Identify which cell holds the provided text, then report its (X, Y) central coordinate. 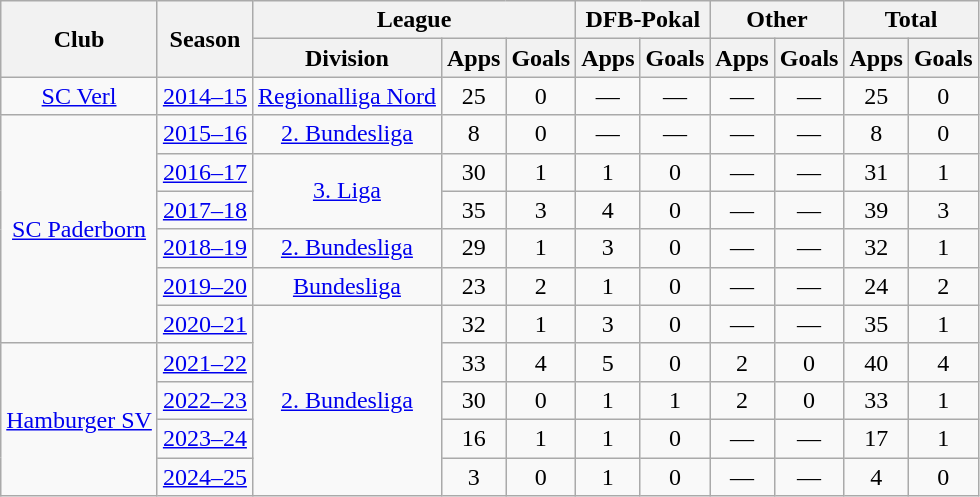
2019–20 (204, 286)
2023–24 (204, 438)
Club (80, 39)
Other (777, 20)
2015–16 (204, 134)
Regionalliga Nord (346, 96)
DFB-Pokal (643, 20)
2020–21 (204, 324)
2022–23 (204, 400)
Total (911, 20)
2021–22 (204, 362)
SC Paderborn (80, 229)
Division (346, 58)
2018–19 (204, 248)
39 (876, 210)
SC Verl (80, 96)
29 (473, 248)
40 (876, 362)
Season (204, 39)
2016–17 (204, 172)
Hamburger SV (80, 419)
2014–15 (204, 96)
17 (876, 438)
5 (608, 362)
2024–25 (204, 477)
2017–18 (204, 210)
Bundesliga (346, 286)
League (414, 20)
31 (876, 172)
3. Liga (346, 191)
24 (876, 286)
16 (473, 438)
23 (473, 286)
